For the text-containing cell, return its midpoint in (X, Y) coordinate format. 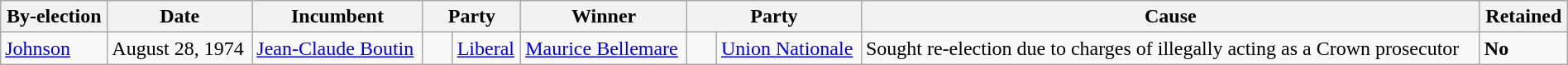
Union Nationale (789, 48)
Jean-Claude Boutin (337, 48)
By-election (55, 17)
Date (180, 17)
Retained (1523, 17)
Sought re-election due to charges of illegally acting as a Crown prosecutor (1170, 48)
Winner (604, 17)
August 28, 1974 (180, 48)
Incumbent (337, 17)
Cause (1170, 17)
Liberal (486, 48)
Maurice Bellemare (604, 48)
No (1523, 48)
Johnson (55, 48)
